Find where the given text appears and provide that cell's center as [X, Y] coordinate. 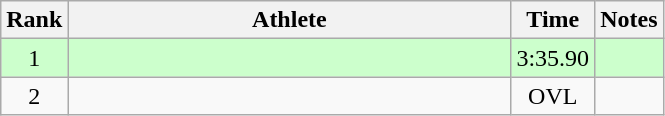
1 [34, 58]
2 [34, 96]
Notes [629, 20]
Athlete [290, 20]
3:35.90 [553, 58]
OVL [553, 96]
Rank [34, 20]
Time [553, 20]
